Determine the (x, y) coordinate at the center of the cell enclosing the given text.  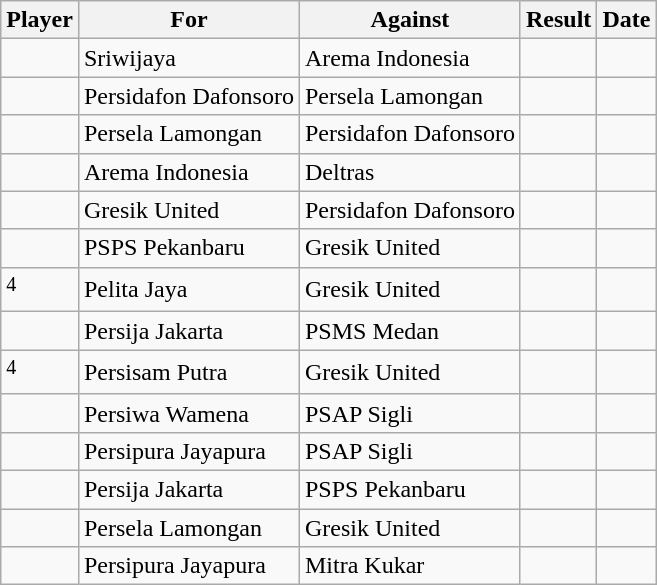
Date (626, 20)
For (188, 20)
Deltras (410, 172)
Persisam Putra (188, 372)
Persiwa Wamena (188, 413)
Player (40, 20)
Mitra Kukar (410, 566)
Pelita Jaya (188, 290)
Result (558, 20)
PSMS Medan (410, 331)
Against (410, 20)
Sriwijaya (188, 58)
